Extract the [x, y] coordinate from the center of the cell holding the provided text.  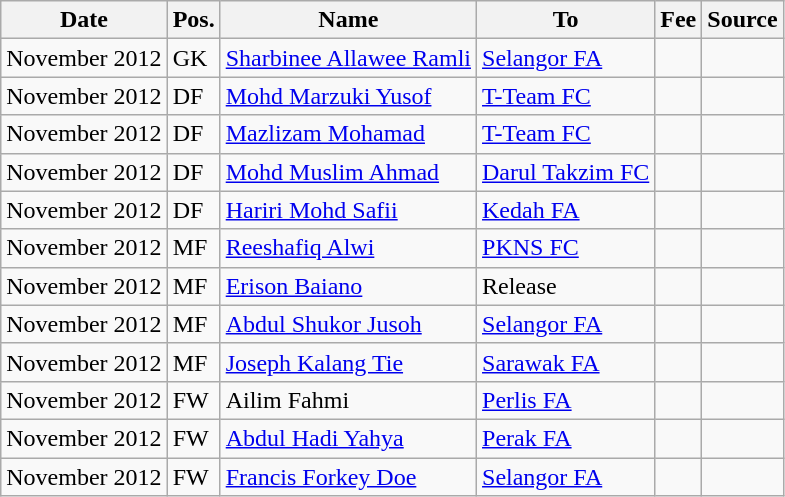
Reeshafiq Alwi [348, 248]
Fee [678, 20]
GK [194, 58]
Source [742, 20]
Mohd Muslim Ahmad [348, 172]
Abdul Shukor Jusoh [348, 324]
Ailim Fahmi [348, 400]
PKNS FC [566, 248]
Perlis FA [566, 400]
Erison Baiano [348, 286]
Francis Forkey Doe [348, 477]
Release [566, 286]
Joseph Kalang Tie [348, 362]
Kedah FA [566, 210]
Date [84, 20]
Name [348, 20]
Pos. [194, 20]
To [566, 20]
Hariri Mohd Safii [348, 210]
Darul Takzim FC [566, 172]
Sharbinee Allawee Ramli [348, 58]
Mohd Marzuki Yusof [348, 96]
Mazlizam Mohamad [348, 134]
Sarawak FA [566, 362]
Abdul Hadi Yahya [348, 438]
Perak FA [566, 438]
